From the cell containing the given text, extract its center point as (X, Y) coordinate. 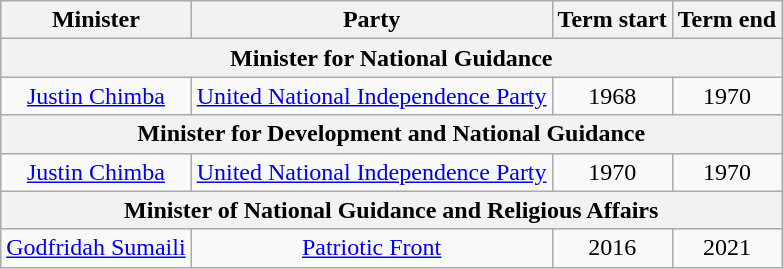
1968 (612, 96)
Term end (727, 20)
2021 (727, 248)
Minister for Development and National Guidance (392, 134)
2016 (612, 248)
Minister (96, 20)
Term start (612, 20)
Patriotic Front (372, 248)
Minister of National Guidance and Religious Affairs (392, 210)
Godfridah Sumaili (96, 248)
Minister for National Guidance (392, 58)
Party (372, 20)
